Find where the given text appears and provide that cell's center as (X, Y) coordinate. 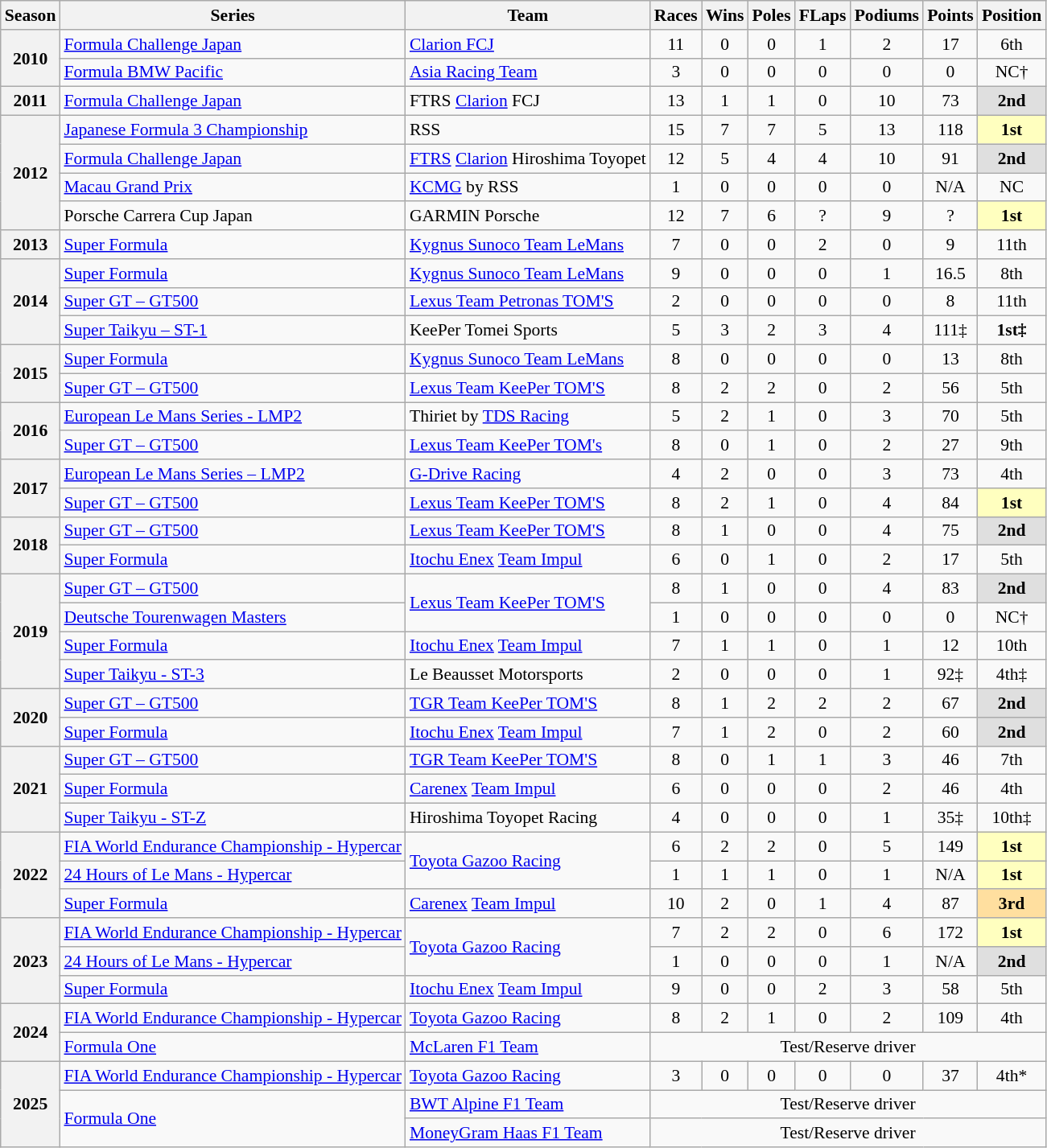
Porsche Carrera Cup Japan (232, 216)
84 (950, 503)
4th* (1012, 1076)
2020 (31, 718)
2023 (31, 961)
NC (1012, 187)
2019 (31, 632)
2014 (31, 302)
Asia Racing Team (528, 72)
2021 (31, 788)
GARMIN Porsche (528, 216)
2025 (31, 1104)
Formula BMW Pacific (232, 72)
Le Beausset Motorsports (528, 675)
Super Taikyu – ST-1 (232, 331)
58 (950, 990)
111‡ (950, 331)
37 (950, 1076)
Lexus Team KeePer TOM's (528, 446)
MoneyGram Haas F1 Team (528, 1134)
6th (1012, 44)
2012 (31, 173)
15 (676, 130)
35‡ (950, 818)
Wins (725, 15)
1st‡ (1012, 331)
2016 (31, 431)
91 (950, 158)
FLaps (822, 15)
European Le Mans Series – LMP2 (232, 474)
10th‡ (1012, 818)
Super Taikyu - ST-3 (232, 675)
Position (1012, 15)
83 (950, 589)
McLaren F1 Team (528, 1047)
Series (232, 15)
BWT Alpine F1 Team (528, 1105)
Team (528, 15)
16.5 (950, 274)
2024 (31, 1033)
RSS (528, 130)
109 (950, 1018)
2022 (31, 875)
2010 (31, 58)
2015 (31, 373)
Macau Grand Prix (232, 187)
KCMG by RSS (528, 187)
Thiriet by TDS Racing (528, 417)
FTRS Clarion Hiroshima Toyopet (528, 158)
11 (676, 44)
92‡ (950, 675)
Clarion FCJ (528, 44)
European Le Mans Series - LMP2 (232, 417)
75 (950, 531)
2011 (31, 101)
2017 (31, 488)
2013 (31, 245)
G-Drive Racing (528, 474)
10th (1012, 646)
172 (950, 932)
67 (950, 703)
60 (950, 732)
9th (1012, 446)
149 (950, 846)
118 (950, 130)
Points (950, 15)
70 (950, 417)
3rd (1012, 904)
Season (31, 15)
56 (950, 388)
FTRS Clarion FCJ (528, 101)
Hiroshima Toyopet Racing (528, 818)
7th (1012, 760)
87 (950, 904)
Races (676, 15)
KeePer Tomei Sports (528, 331)
4th‡ (1012, 675)
Lexus Team Petronas TOM'S (528, 302)
Super Taikyu - ST-Z (232, 818)
27 (950, 446)
Podiums (887, 15)
Deutsche Tourenwagen Masters (232, 617)
2018 (31, 545)
Japanese Formula 3 Championship (232, 130)
Poles (772, 15)
